Determine the (X, Y) coordinate at the center of the cell enclosing the given text.  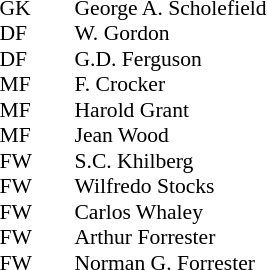
Carlos Whaley (170, 212)
Arthur Forrester (170, 237)
Harold Grant (170, 110)
S.C. Khilberg (170, 161)
Jean Wood (170, 135)
W. Gordon (170, 33)
Wilfredo Stocks (170, 187)
G.D. Ferguson (170, 59)
F. Crocker (170, 85)
